Identify which cell holds the provided text, then report its (x, y) central coordinate. 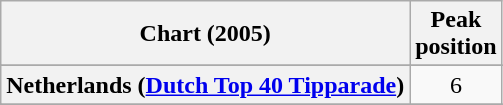
6 (456, 85)
Chart (2005) (206, 34)
Peakposition (456, 34)
Netherlands (Dutch Top 40 Tipparade) (206, 85)
